Search for the cell housing the specified text and yield its [x, y] center coordinate. 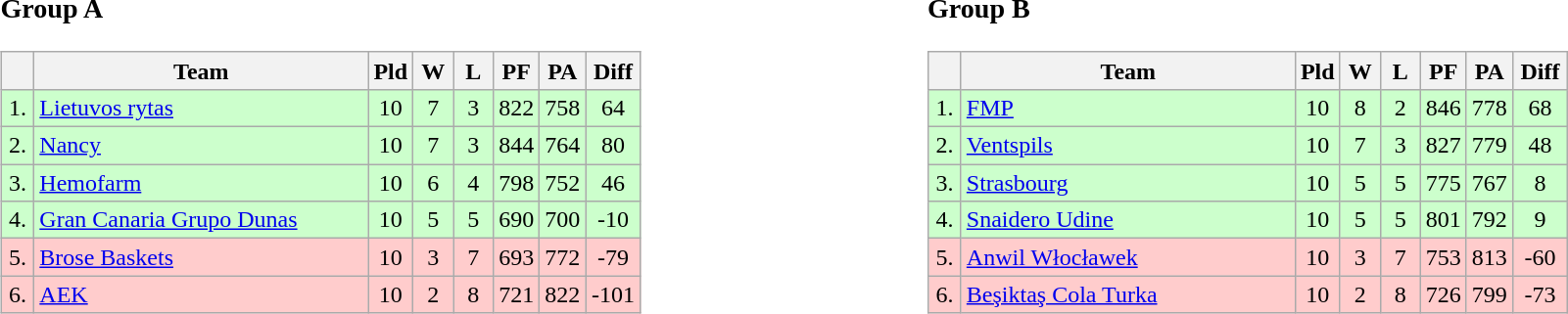
700 [562, 220]
68 [1540, 108]
Ventspils [1128, 146]
Nancy [202, 146]
-73 [1540, 294]
FMP [1128, 108]
813 [1489, 257]
Snaidero Udine [1128, 220]
690 [517, 220]
Anwil Włocławek [1128, 257]
764 [562, 146]
Hemofarm [202, 183]
Gran Canaria Grupo Dunas [202, 220]
Beşiktaş Cola Turka [1128, 294]
693 [517, 257]
799 [1489, 294]
AEK [202, 294]
772 [562, 257]
64 [613, 108]
46 [613, 183]
775 [1444, 183]
798 [517, 183]
9 [1540, 220]
778 [1489, 108]
753 [1444, 257]
779 [1489, 146]
48 [1540, 146]
-60 [1540, 257]
801 [1444, 220]
792 [1489, 220]
846 [1444, 108]
-101 [613, 294]
827 [1444, 146]
6 [433, 183]
726 [1444, 294]
Brose Baskets [202, 257]
752 [562, 183]
-79 [613, 257]
758 [562, 108]
844 [517, 146]
Lietuvos rytas [202, 108]
767 [1489, 183]
4 [474, 183]
Strasbourg [1128, 183]
-10 [613, 220]
80 [613, 146]
721 [517, 294]
